Scan for the cell matching the given text and deliver its [x, y] coordinate at center. 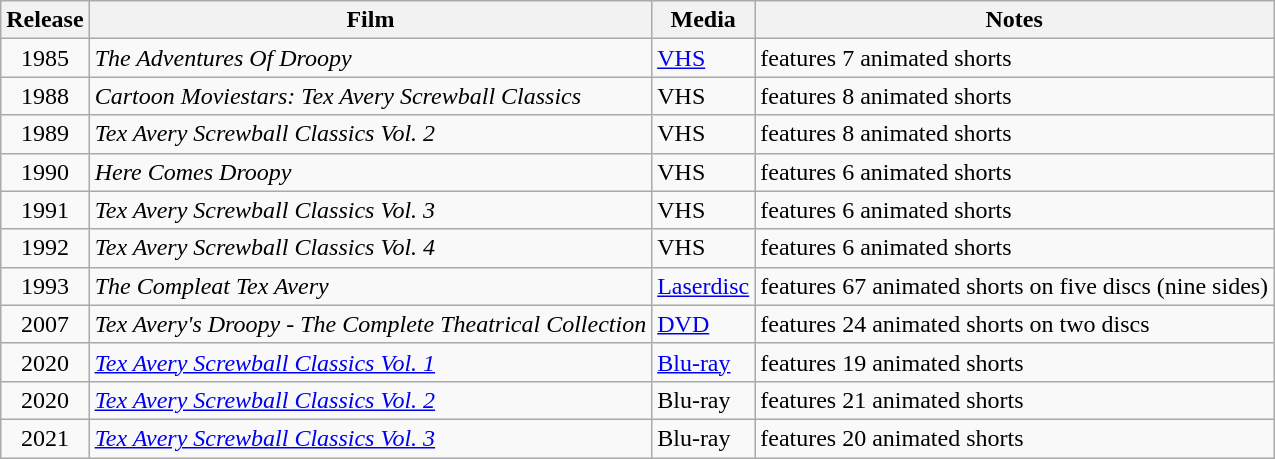
Cartoon Moviestars: Tex Avery Screwball Classics [370, 96]
Here Comes Droopy [370, 172]
features 67 animated shorts on five discs (nine sides) [1014, 286]
features 19 animated shorts [1014, 362]
2007 [45, 324]
features 20 animated shorts [1014, 438]
features 7 animated shorts [1014, 58]
The Compleat Tex Avery [370, 286]
1990 [45, 172]
1991 [45, 210]
features 21 animated shorts [1014, 400]
Film [370, 20]
1993 [45, 286]
Media [704, 20]
1985 [45, 58]
Release [45, 20]
1992 [45, 248]
1989 [45, 134]
Laserdisc [704, 286]
Notes [1014, 20]
Tex Avery Screwball Classics Vol. 1 [370, 362]
1988 [45, 96]
Tex Avery Screwball Classics Vol. 4 [370, 248]
Tex Avery's Droopy - The Complete Theatrical Collection [370, 324]
DVD [704, 324]
The Adventures Of Droopy [370, 58]
2021 [45, 438]
features 24 animated shorts on two discs [1014, 324]
